From the cell containing the given text, extract its center point as [x, y] coordinate. 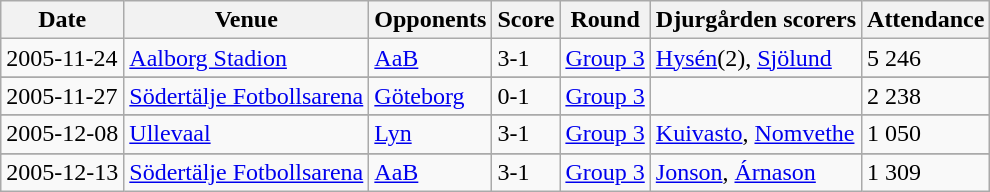
Hysén(2), Sjölund [756, 58]
5 246 [926, 58]
Djurgården scorers [756, 20]
2005-12-13 [62, 172]
2005-11-24 [62, 58]
2005-12-08 [62, 134]
Aalborg Stadion [246, 58]
Lyn [430, 134]
Ullevaal [246, 134]
Göteborg [430, 96]
Opponents [430, 20]
Round [605, 20]
Score [526, 20]
0-1 [526, 96]
1 050 [926, 134]
2 238 [926, 96]
Date [62, 20]
Venue [246, 20]
Jonson, Árnason [756, 172]
1 309 [926, 172]
2005-11-27 [62, 96]
Attendance [926, 20]
Kuivasto, Nomvethe [756, 134]
